For the text-containing cell, return its midpoint in (x, y) coordinate format. 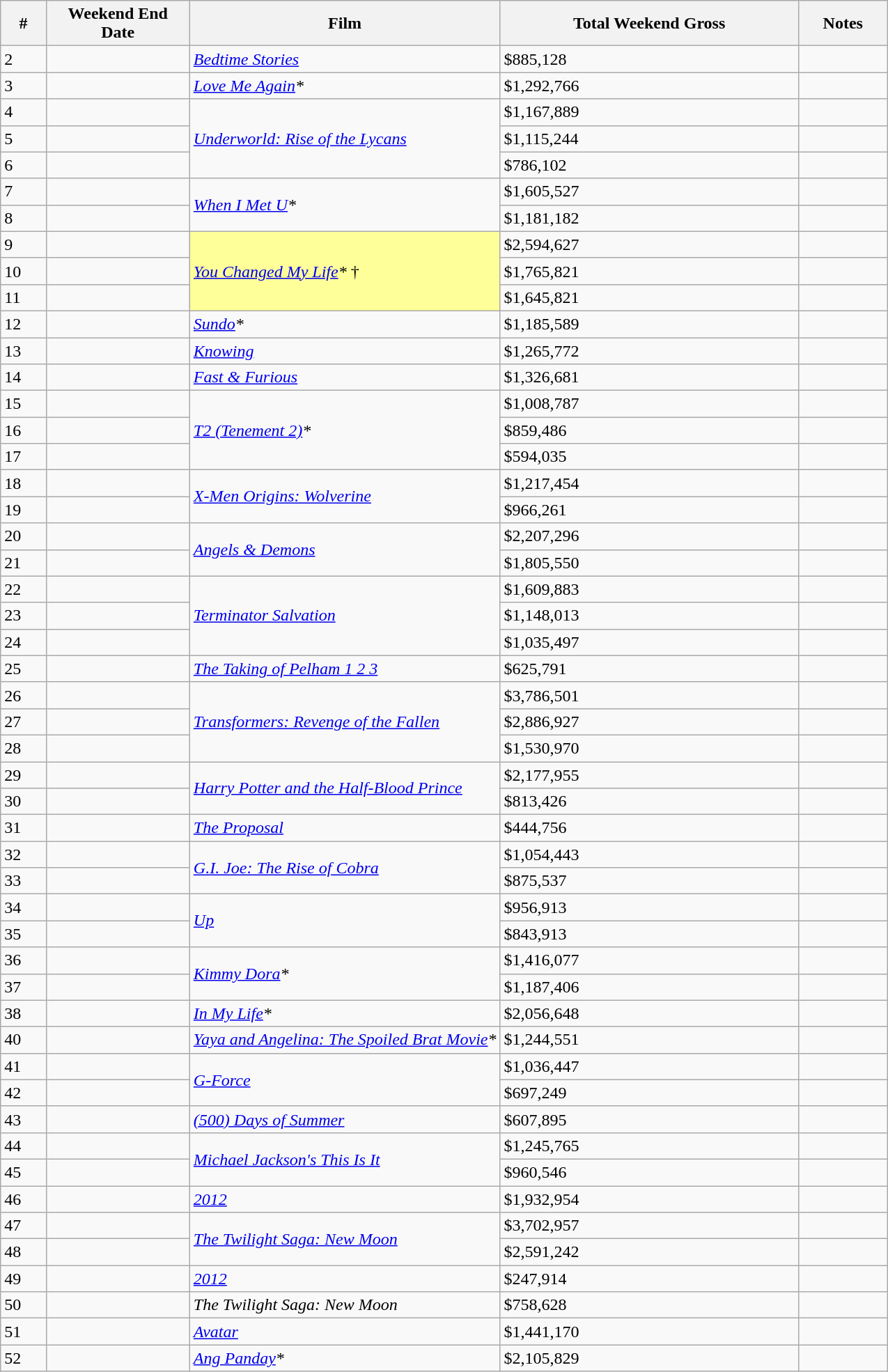
52 (24, 1358)
$1,008,787 (649, 404)
$1,167,889 (649, 112)
$444,756 (649, 828)
$1,265,772 (649, 350)
$1,765,821 (649, 271)
Terminator Salvation (345, 616)
17 (24, 457)
$1,036,447 (649, 1066)
$1,035,497 (649, 642)
$1,416,077 (649, 960)
$843,913 (649, 934)
$786,102 (649, 165)
$956,913 (649, 907)
6 (24, 165)
$1,441,170 (649, 1332)
33 (24, 881)
18 (24, 483)
Fast & Furious (345, 377)
Weekend End Date (118, 24)
Underworld: Rise of the Lycans (345, 139)
$3,786,501 (649, 695)
42 (24, 1093)
$960,546 (649, 1172)
$594,035 (649, 457)
$1,181,182 (649, 218)
$966,261 (649, 510)
50 (24, 1305)
Harry Potter and the Half-Blood Prince (345, 788)
$813,426 (649, 802)
31 (24, 828)
30 (24, 802)
G-Force (345, 1079)
$2,105,829 (649, 1358)
X-Men Origins: Wolverine (345, 497)
$1,645,821 (649, 297)
G.I. Joe: The Rise of Cobra (345, 868)
44 (24, 1146)
32 (24, 855)
12 (24, 324)
In My Life* (345, 1013)
29 (24, 775)
34 (24, 907)
Angels & Demons (345, 549)
$1,115,244 (649, 139)
$1,185,589 (649, 324)
$1,292,766 (649, 86)
22 (24, 589)
$2,886,927 (649, 722)
13 (24, 350)
3 (24, 86)
You Changed My Life* † (345, 271)
45 (24, 1172)
23 (24, 616)
Up (345, 921)
$607,895 (649, 1119)
Notes (843, 24)
$1,187,406 (649, 987)
Total Weekend Gross (649, 24)
T2 (Tenement 2)* (345, 430)
14 (24, 377)
$1,609,883 (649, 589)
Bedtime Stories (345, 59)
25 (24, 669)
10 (24, 271)
$859,486 (649, 430)
$1,805,550 (649, 563)
The Taking of Pelham 1 2 3 (345, 669)
When I Met U* (345, 205)
$625,791 (649, 669)
Kimmy Dora* (345, 974)
$875,537 (649, 881)
19 (24, 510)
$2,177,955 (649, 775)
Michael Jackson's This Is It (345, 1159)
$1,326,681 (649, 377)
8 (24, 218)
47 (24, 1226)
$1,054,443 (649, 855)
20 (24, 536)
$1,245,765 (649, 1146)
36 (24, 960)
Ang Panday* (345, 1358)
Yaya and Angelina: The Spoiled Brat Movie* (345, 1040)
15 (24, 404)
Transformers: Revenge of the Fallen (345, 722)
$758,628 (649, 1305)
35 (24, 934)
7 (24, 192)
(500) Days of Summer (345, 1119)
# (24, 24)
46 (24, 1199)
43 (24, 1119)
37 (24, 987)
28 (24, 748)
49 (24, 1279)
The Proposal (345, 828)
$885,128 (649, 59)
$2,594,627 (649, 244)
$1,530,970 (649, 748)
16 (24, 430)
51 (24, 1332)
Knowing (345, 350)
$1,244,551 (649, 1040)
$1,605,527 (649, 192)
$3,702,957 (649, 1226)
5 (24, 139)
11 (24, 297)
24 (24, 642)
27 (24, 722)
26 (24, 695)
2 (24, 59)
$1,217,454 (649, 483)
$247,914 (649, 1279)
4 (24, 112)
48 (24, 1252)
$697,249 (649, 1093)
$2,207,296 (649, 536)
38 (24, 1013)
41 (24, 1066)
$1,932,954 (649, 1199)
Sundo* (345, 324)
40 (24, 1040)
$2,591,242 (649, 1252)
Film (345, 24)
Avatar (345, 1332)
$2,056,648 (649, 1013)
$1,148,013 (649, 616)
21 (24, 563)
Love Me Again* (345, 86)
9 (24, 244)
